Extract the [X, Y] coordinate from the center of the cell holding the provided text.  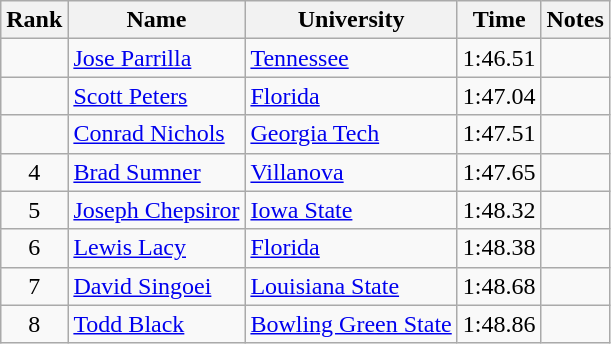
Notes [575, 20]
University [351, 20]
Iowa State [351, 210]
1:47.65 [499, 172]
5 [34, 210]
Georgia Tech [351, 134]
Todd Black [156, 324]
4 [34, 172]
Time [499, 20]
Villanova [351, 172]
Tennessee [351, 58]
1:48.38 [499, 248]
Conrad Nichols [156, 134]
1:46.51 [499, 58]
Rank [34, 20]
Louisiana State [351, 286]
David Singoei [156, 286]
Scott Peters [156, 96]
Lewis Lacy [156, 248]
Brad Sumner [156, 172]
8 [34, 324]
Jose Parrilla [156, 58]
1:47.04 [499, 96]
Bowling Green State [351, 324]
1:48.68 [499, 286]
6 [34, 248]
1:47.51 [499, 134]
Name [156, 20]
7 [34, 286]
Joseph Chepsiror [156, 210]
1:48.32 [499, 210]
1:48.86 [499, 324]
